Capture the cell that displays the provided text and extract its (X, Y) central coordinate. 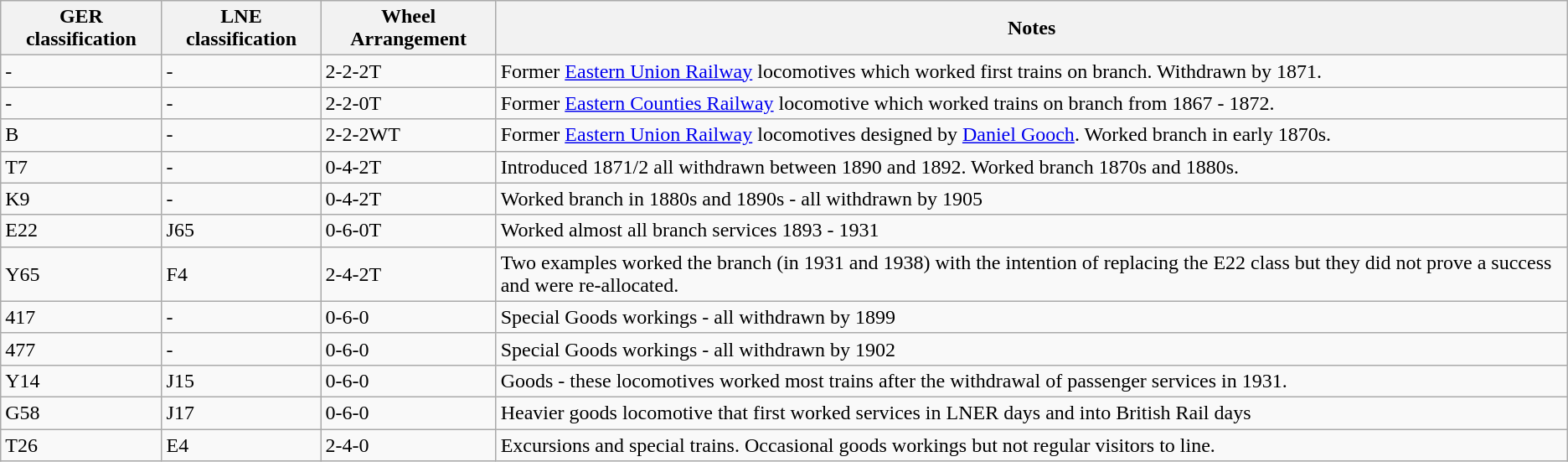
Introduced 1871/2 all withdrawn between 1890 and 1892. Worked branch 1870s and 1880s. (1032, 167)
GER classification (81, 29)
G58 (81, 413)
J15 (241, 381)
E22 (81, 231)
0-6-0T (409, 231)
Heavier goods locomotive that first worked services in LNER days and into British Rail days (1032, 413)
Special Goods workings - all withdrawn by 1899 (1032, 317)
2-2-2T (409, 71)
Former Eastern Union Railway locomotives which worked first trains on branch. Withdrawn by 1871. (1032, 71)
J17 (241, 413)
2-2-0T (409, 103)
J65 (241, 231)
Worked branch in 1880s and 1890s - all withdrawn by 1905 (1032, 199)
Former Eastern Union Railway locomotives designed by Daniel Gooch. Worked branch in early 1870s. (1032, 135)
B (81, 135)
E4 (241, 445)
Y14 (81, 381)
Wheel Arrangement (409, 29)
LNE classification (241, 29)
Excursions and special trains. Occasional goods workings but not regular visitors to line. (1032, 445)
2-2-2WT (409, 135)
T7 (81, 167)
2-4-2T (409, 273)
F4 (241, 273)
Special Goods workings - all withdrawn by 1902 (1032, 349)
477 (81, 349)
Y65 (81, 273)
K9 (81, 199)
Worked almost all branch services 1893 - 1931 (1032, 231)
Notes (1032, 29)
2-4-0 (409, 445)
T26 (81, 445)
417 (81, 317)
Former Eastern Counties Railway locomotive which worked trains on branch from 1867 - 1872. (1032, 103)
Goods - these locomotives worked most trains after the withdrawal of passenger services in 1931. (1032, 381)
